Search for the cell housing the specified text and yield its [X, Y] center coordinate. 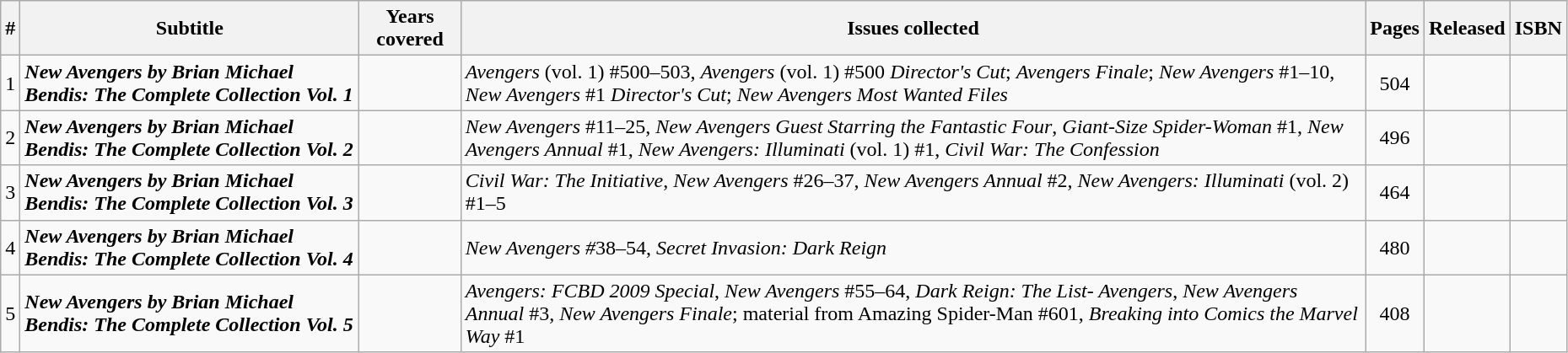
2 [10, 138]
464 [1395, 192]
4 [10, 248]
Released [1467, 29]
New Avengers #38–54, Secret Invasion: Dark Reign [913, 248]
5 [10, 313]
Years covered [410, 29]
Pages [1395, 29]
ISBN [1538, 29]
New Avengers by Brian Michael Bendis: The Complete Collection Vol. 4 [190, 248]
1 [10, 83]
Subtitle [190, 29]
New Avengers by Brian Michael Bendis: The Complete Collection Vol. 1 [190, 83]
480 [1395, 248]
New Avengers by Brian Michael Bendis: The Complete Collection Vol. 5 [190, 313]
Civil War: The Initiative, New Avengers #26–37, New Avengers Annual #2, New Avengers: Illuminati (vol. 2) #1–5 [913, 192]
408 [1395, 313]
504 [1395, 83]
New Avengers by Brian Michael Bendis: The Complete Collection Vol. 3 [190, 192]
3 [10, 192]
New Avengers by Brian Michael Bendis: The Complete Collection Vol. 2 [190, 138]
Issues collected [913, 29]
# [10, 29]
496 [1395, 138]
